Output the [x, y] coordinate of the center of the cell containing the given text.  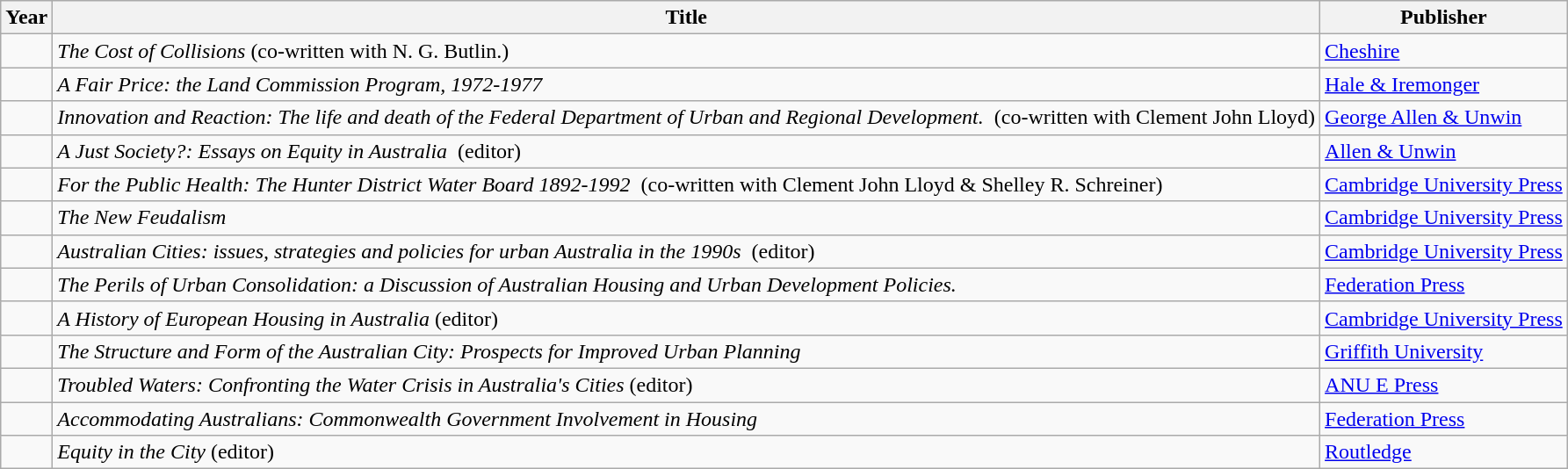
Accommodating Australians: Commonwealth Government Involvement in Housing [687, 419]
Year [26, 18]
Australian Cities: issues, strategies and policies for urban Australia in the 1990s (editor) [687, 251]
The New Feudalism [687, 218]
Publisher [1444, 18]
A Just Society?: Essays on Equity in Australia (editor) [687, 151]
Cheshire [1444, 51]
George Allen & Unwin [1444, 118]
Hale & Iremonger [1444, 84]
The Cost of Collisions (co-written with N. G. Butlin.) [687, 51]
For the Public Health: The Hunter District Water Board 1892-1992 (co-written with Clement John Lloyd & Shelley R. Schreiner) [687, 184]
Troubled Waters: Confronting the Water Crisis in Australia's Cities (editor) [687, 385]
The Perils of Urban Consolidation: a Discussion of Australian Housing and Urban Development Policies. [687, 285]
Equity in the City (editor) [687, 452]
Allen & Unwin [1444, 151]
Title [687, 18]
Innovation and Reaction: The life and death of the Federal Department of Urban and Regional Development. (co-written with Clement John Lloyd) [687, 118]
Routledge [1444, 452]
ANU E Press [1444, 385]
A History of European Housing in Australia (editor) [687, 318]
Griffith University [1444, 351]
A Fair Price: the Land Commission Program, 1972-1977 [687, 84]
The Structure and Form of the Australian City: Prospects for Improved Urban Planning [687, 351]
